Pinpoint the cell where the given text exists, returning its [x, y] midpoint coordinate. 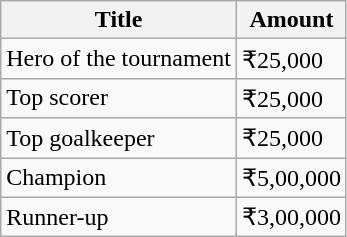
Amount [291, 20]
Top goalkeeper [119, 138]
₹5,00,000 [291, 178]
Runner-up [119, 217]
Champion [119, 178]
Hero of the tournament [119, 59]
₹3,00,000 [291, 217]
Title [119, 20]
Top scorer [119, 98]
